Scan for the cell matching the given text and deliver its [X, Y] coordinate at center. 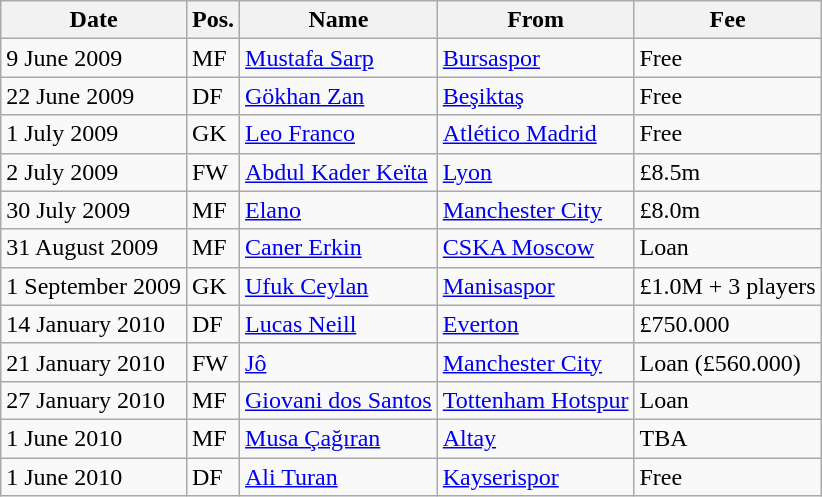
9 June 2009 [94, 58]
Ufuk Ceylan [339, 286]
Caner Erkin [339, 248]
21 January 2010 [94, 362]
Bursaspor [536, 58]
£8.5m [728, 172]
27 January 2010 [94, 400]
Lucas Neill [339, 324]
Manisaspor [536, 286]
Fee [728, 20]
TBA [728, 438]
2 July 2009 [94, 172]
14 January 2010 [94, 324]
31 August 2009 [94, 248]
Atlético Madrid [536, 134]
£8.0m [728, 210]
Mustafa Sarp [339, 58]
22 June 2009 [94, 96]
Name [339, 20]
Date [94, 20]
Gökhan Zan [339, 96]
Loan (£560.000) [728, 362]
Musa Çağıran [339, 438]
Tottenham Hotspur [536, 400]
Elano [339, 210]
Lyon [536, 172]
Everton [536, 324]
From [536, 20]
Abdul Kader Keïta [339, 172]
30 July 2009 [94, 210]
1 September 2009 [94, 286]
Kayserispor [536, 477]
Leo Franco [339, 134]
£1.0M + 3 players [728, 286]
Beşiktaş [536, 96]
1 July 2009 [94, 134]
Altay [536, 438]
Giovani dos Santos [339, 400]
CSKA Moscow [536, 248]
Jô [339, 362]
Pos. [212, 20]
£750.000 [728, 324]
Ali Turan [339, 477]
